Pinpoint the cell where the given text exists, returning its (x, y) midpoint coordinate. 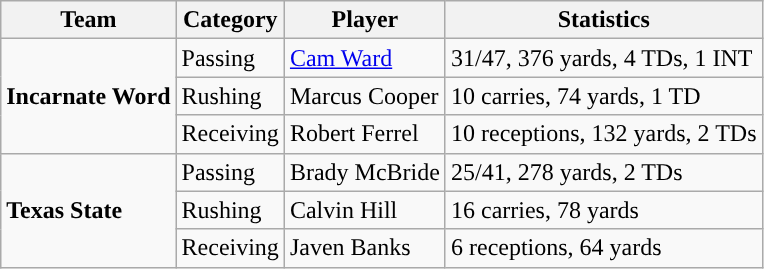
Brady McBride (364, 172)
Team (88, 20)
31/47, 376 yards, 4 TDs, 1 INT (604, 58)
16 carries, 78 yards (604, 210)
Category (230, 20)
Cam Ward (364, 58)
10 receptions, 132 yards, 2 TDs (604, 134)
Robert Ferrel (364, 134)
Marcus Cooper (364, 96)
10 carries, 74 yards, 1 TD (604, 96)
25/41, 278 yards, 2 TDs (604, 172)
Javen Banks (364, 248)
Incarnate Word (88, 96)
Statistics (604, 20)
6 receptions, 64 yards (604, 248)
Calvin Hill (364, 210)
Player (364, 20)
Texas State (88, 210)
